Identify which cell holds the provided text, then report its (X, Y) central coordinate. 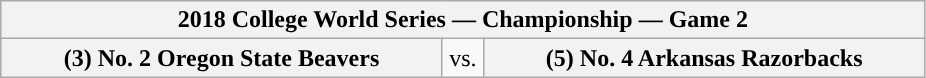
(5) No. 4 Arkansas Razorbacks (704, 58)
vs. (462, 58)
(3) No. 2 Oregon State Beavers (222, 58)
2018 College World Series — Championship — Game 2 (463, 20)
